Locate the cell with the specified text and output its (x, y) center coordinate. 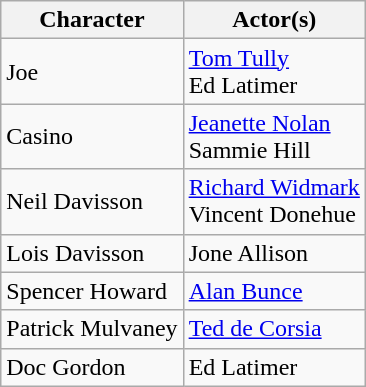
Casino (92, 136)
Tom TullyEd Latimer (274, 72)
Jeanette NolanSammie Hill (274, 136)
Doc Gordon (92, 367)
Jone Allison (274, 253)
Character (92, 20)
Joe (92, 72)
Richard WidmarkVincent Donehue (274, 202)
Alan Bunce (274, 291)
Neil Davisson (92, 202)
Spencer Howard (92, 291)
Ed Latimer (274, 367)
Lois Davisson (92, 253)
Actor(s) (274, 20)
Ted de Corsia (274, 329)
Patrick Mulvaney (92, 329)
